Identify which cell holds the provided text, then report its [X, Y] central coordinate. 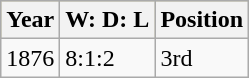
8:1:2 [108, 58]
1876 [30, 58]
Position [202, 20]
Year [30, 20]
W: D: L [108, 20]
3rd [202, 58]
